Return (x, y) of the center of cell containing provided text 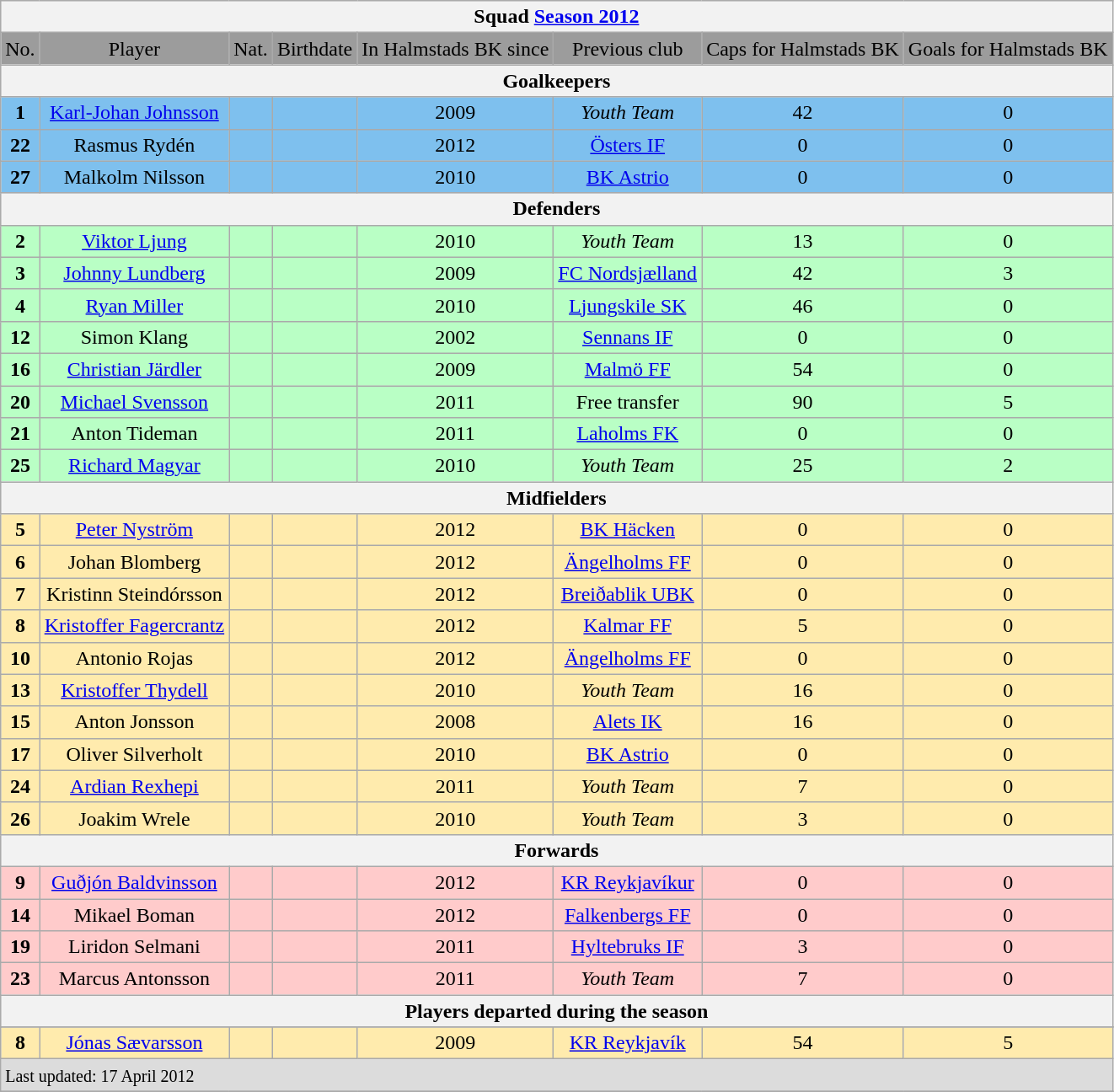
6 (20, 562)
Ljungskile SK (628, 305)
2008 (455, 722)
Anton Tideman (135, 434)
Kalmar FF (628, 626)
Christian Järdler (135, 369)
In Halmstads BK since (455, 49)
1 (20, 113)
Michael Svensson (135, 402)
17 (20, 754)
Östers IF (628, 145)
KR Reykjavík (628, 1043)
2002 (455, 337)
Kristoffer Thydell (135, 690)
Viktor Ljung (135, 241)
Mikael Boman (135, 914)
Ardian Rexhepi (135, 786)
Hyltebruks IF (628, 947)
Joakim Wrele (135, 818)
24 (20, 786)
Kristoffer Fagercrantz (135, 626)
23 (20, 979)
21 (20, 434)
Richard Magyar (135, 466)
9 (20, 882)
27 (20, 177)
Sennans IF (628, 337)
Guðjón Baldvinsson (135, 882)
22 (20, 145)
14 (20, 914)
Liridon Selmani (135, 947)
Anton Jonsson (135, 722)
Malkolm Nilsson (135, 177)
Free transfer (628, 402)
4 (20, 305)
Marcus Antonsson (135, 979)
90 (803, 402)
15 (20, 722)
Last updated: 17 April 2012 (556, 1075)
Rasmus Rydén (135, 145)
10 (20, 658)
Breiðablik UBK (628, 594)
Karl-Johan Johnsson (135, 113)
46 (803, 305)
Jónas Sævarsson (135, 1043)
Johan Blomberg (135, 562)
No. (20, 49)
Midfielders (556, 498)
FC Nordsjælland (628, 273)
Kristinn Steindórsson (135, 594)
Oliver Silverholt (135, 754)
Johnny Lundberg (135, 273)
19 (20, 947)
Simon Klang (135, 337)
Defenders (556, 209)
KR Reykjavíkur (628, 882)
Antonio Rojas (135, 658)
Alets IK (628, 722)
26 (20, 818)
12 (20, 337)
Player (135, 49)
Birthdate (314, 49)
Players departed during the season (556, 1011)
Laholms FK (628, 434)
Goalkeepers (556, 81)
Nat. (251, 49)
20 (20, 402)
BK Häcken (628, 530)
Forwards (556, 850)
Caps for Halmstads BK (803, 49)
Squad Season 2012 (556, 17)
Ryan Miller (135, 305)
Peter Nyström (135, 530)
Falkenbergs FF (628, 914)
Malmö FF (628, 369)
Goals for Halmstads BK (1008, 49)
Previous club (628, 49)
